Search for the cell housing the specified text and yield its [X, Y] center coordinate. 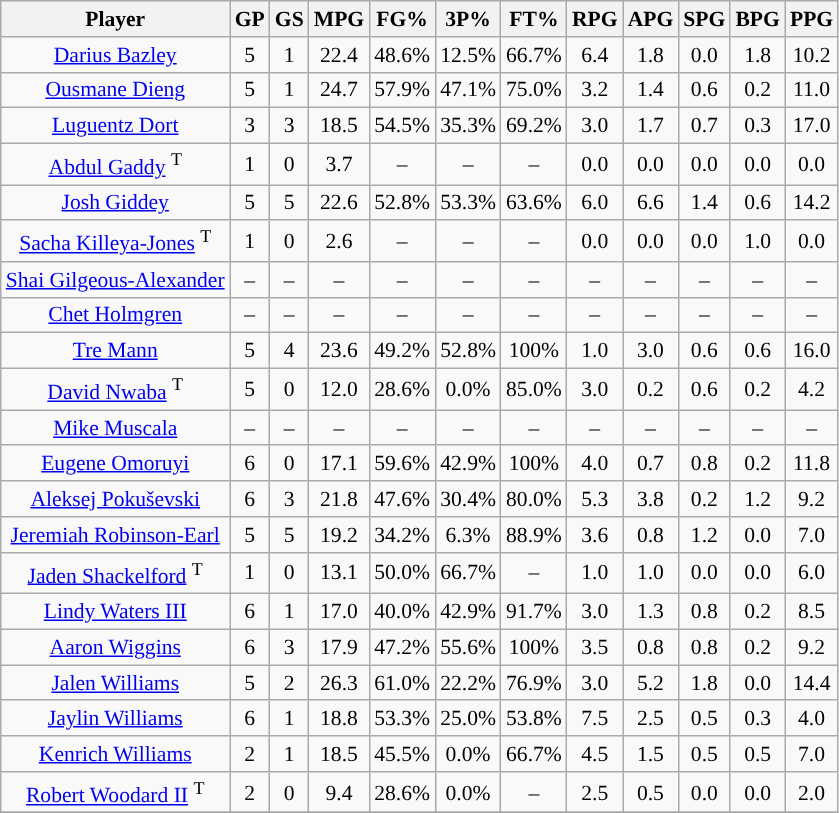
Aaron Wiggins [116, 648]
85.0% [534, 390]
Josh Giddey [116, 203]
2.6 [339, 242]
12.0 [339, 390]
61.0% [402, 683]
David Nwaba T [116, 390]
Chet Holmgren [116, 316]
35.3% [468, 126]
22.2% [468, 683]
Abdul Gaddy T [116, 164]
4.2 [812, 390]
14.4 [812, 683]
FG% [402, 19]
49.2% [402, 351]
25.0% [468, 719]
19.2 [339, 535]
17.1 [339, 464]
1.5 [651, 754]
Mike Muscala [116, 428]
47.1% [468, 90]
3.2 [595, 90]
45.5% [402, 754]
16.0 [812, 351]
PPG [812, 19]
17.9 [339, 648]
Lindy Waters III [116, 612]
1.3 [651, 612]
4.5 [595, 754]
11.8 [812, 464]
24.7 [339, 90]
76.9% [534, 683]
22.4 [339, 55]
BPG [758, 19]
53.8% [534, 719]
1.7 [651, 126]
Eugene Omoruyi [116, 464]
3.7 [339, 164]
MPG [339, 19]
34.2% [402, 535]
3.6 [595, 535]
6.4 [595, 55]
3.8 [651, 499]
50.0% [402, 574]
22.6 [339, 203]
5.2 [651, 683]
3P% [468, 19]
Jalen Williams [116, 683]
3.5 [595, 648]
8.5 [812, 612]
55.6% [468, 648]
10.2 [812, 55]
30.4% [468, 499]
Player [116, 19]
4 [290, 351]
75.0% [534, 90]
7.5 [595, 719]
Kenrich Williams [116, 754]
18.8 [339, 719]
91.7% [534, 612]
14.2 [812, 203]
Aleksej Pokuševski [116, 499]
47.2% [402, 648]
57.9% [402, 90]
Tre Mann [116, 351]
13.1 [339, 574]
Jaden Shackelford T [116, 574]
12.5% [468, 55]
FT% [534, 19]
26.3 [339, 683]
11.0 [812, 90]
88.9% [534, 535]
21.8 [339, 499]
47.6% [402, 499]
5.3 [595, 499]
GS [290, 19]
Shai Gilgeous-Alexander [116, 280]
Jaylin Williams [116, 719]
Robert Woodard II T [116, 792]
Jeremiah Robinson-Earl [116, 535]
48.6% [402, 55]
6.3% [468, 535]
2.0 [812, 792]
APG [651, 19]
9.4 [339, 792]
Sacha Killeya-Jones T [116, 242]
Luguentz Dort [116, 126]
6.6 [651, 203]
Darius Bazley [116, 55]
RPG [595, 19]
Ousmane Dieng [116, 90]
69.2% [534, 126]
40.0% [402, 612]
GP [250, 19]
59.6% [402, 464]
63.6% [534, 203]
23.6 [339, 351]
80.0% [534, 499]
54.5% [402, 126]
SPG [704, 19]
